Capture the cell that displays the provided text and extract its [X, Y] central coordinate. 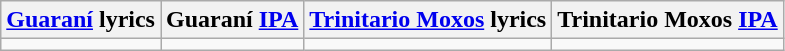
Trinitario Moxos IPA [668, 20]
Trinitario Moxos lyrics [428, 20]
Guaraní lyrics [81, 20]
Guaraní IPA [232, 20]
